Search for the cell housing the specified text and yield its (x, y) center coordinate. 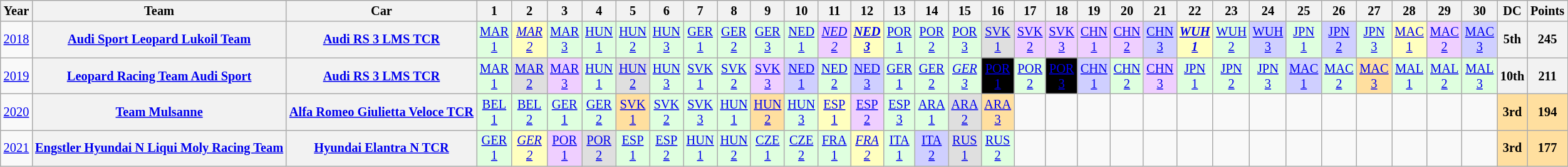
5 (633, 11)
28 (1410, 11)
Points (1547, 11)
DC (1512, 11)
FRA1 (834, 148)
Alfa Romeo Giulietta Veloce TCR (382, 112)
WUH1 (1195, 40)
17 (1030, 11)
BEL2 (529, 112)
Audi Sport Leopard Lukoil Team (159, 40)
6 (667, 11)
RUS2 (997, 148)
WUH2 (1231, 40)
24 (1268, 11)
21 (1160, 11)
BEL1 (494, 112)
5th (1512, 40)
ESP3 (899, 112)
RUS1 (965, 148)
Leopard Racing Team Audi Sport (159, 76)
ITA1 (899, 148)
MAL1 (1410, 76)
10 (801, 11)
3 (564, 11)
4 (599, 11)
2020 (16, 112)
Car (382, 11)
13 (899, 11)
ARA3 (997, 112)
27 (1374, 11)
MAL3 (1480, 76)
15 (965, 11)
245 (1547, 40)
14 (932, 11)
19 (1094, 11)
ITA2 (932, 148)
MAL2 (1445, 76)
Team Mulsanne (159, 112)
10th (1512, 76)
CZE1 (767, 148)
29 (1445, 11)
2021 (16, 148)
211 (1547, 76)
1 (494, 11)
11 (834, 11)
16 (997, 11)
194 (1547, 112)
20 (1128, 11)
Hyundai Elantra N TCR (382, 148)
FRA2 (867, 148)
26 (1339, 11)
7 (700, 11)
Team (159, 11)
22 (1195, 11)
Engstler Hyundai N Liqui Moly Racing Team (159, 148)
ARA1 (932, 112)
18 (1061, 11)
WUH3 (1268, 40)
ARA2 (965, 112)
2 (529, 11)
25 (1304, 11)
9 (767, 11)
CZE2 (801, 148)
23 (1231, 11)
2019 (16, 76)
2018 (16, 40)
177 (1547, 148)
Year (16, 11)
30 (1480, 11)
12 (867, 11)
8 (734, 11)
